Search for the cell housing the specified text and yield its (X, Y) center coordinate. 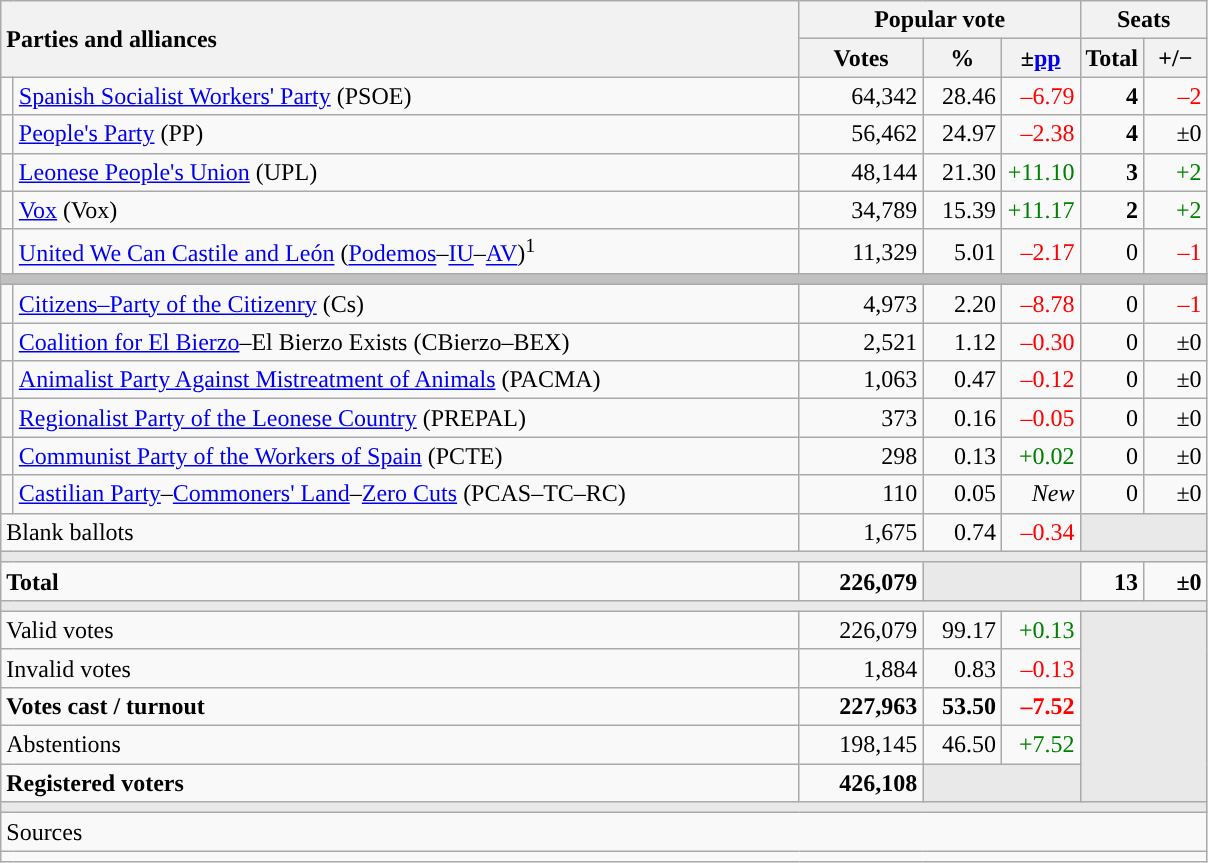
New (1040, 494)
Sources (604, 832)
–2.17 (1040, 252)
–0.12 (1040, 380)
21.30 (962, 172)
Regionalist Party of the Leonese Country (PREPAL) (406, 418)
0.74 (962, 532)
–2 (1176, 96)
1,884 (861, 668)
Leonese People's Union (UPL) (406, 172)
0.05 (962, 494)
0.13 (962, 456)
13 (1112, 581)
2.20 (962, 304)
15.39 (962, 210)
Votes cast / turnout (400, 706)
Popular vote (940, 20)
Seats (1144, 20)
Abstentions (400, 745)
1,675 (861, 532)
Parties and alliances (400, 39)
+0.02 (1040, 456)
46.50 (962, 745)
24.97 (962, 134)
Vox (Vox) (406, 210)
1.12 (962, 342)
–0.30 (1040, 342)
Votes (861, 58)
+11.10 (1040, 172)
110 (861, 494)
5.01 (962, 252)
Citizens–Party of the Citizenry (Cs) (406, 304)
99.17 (962, 630)
+0.13 (1040, 630)
Blank ballots (400, 532)
–0.13 (1040, 668)
28.46 (962, 96)
298 (861, 456)
+11.17 (1040, 210)
+7.52 (1040, 745)
–8.78 (1040, 304)
48,144 (861, 172)
64,342 (861, 96)
426,108 (861, 783)
373 (861, 418)
34,789 (861, 210)
Coalition for El Bierzo–El Bierzo Exists (CBierzo–BEX) (406, 342)
227,963 (861, 706)
+/− (1176, 58)
2 (1112, 210)
–0.34 (1040, 532)
0.83 (962, 668)
198,145 (861, 745)
Invalid votes (400, 668)
Registered voters (400, 783)
Castilian Party–Commoners' Land–Zero Cuts (PCAS–TC–RC) (406, 494)
–6.79 (1040, 96)
–7.52 (1040, 706)
3 (1112, 172)
% (962, 58)
0.16 (962, 418)
–0.05 (1040, 418)
People's Party (PP) (406, 134)
56,462 (861, 134)
1,063 (861, 380)
4,973 (861, 304)
–2.38 (1040, 134)
United We Can Castile and León (Podemos–IU–AV)1 (406, 252)
11,329 (861, 252)
Spanish Socialist Workers' Party (PSOE) (406, 96)
53.50 (962, 706)
Animalist Party Against Mistreatment of Animals (PACMA) (406, 380)
2,521 (861, 342)
±pp (1040, 58)
Communist Party of the Workers of Spain (PCTE) (406, 456)
Valid votes (400, 630)
0.47 (962, 380)
